Capture the cell that displays the provided text and extract its (X, Y) central coordinate. 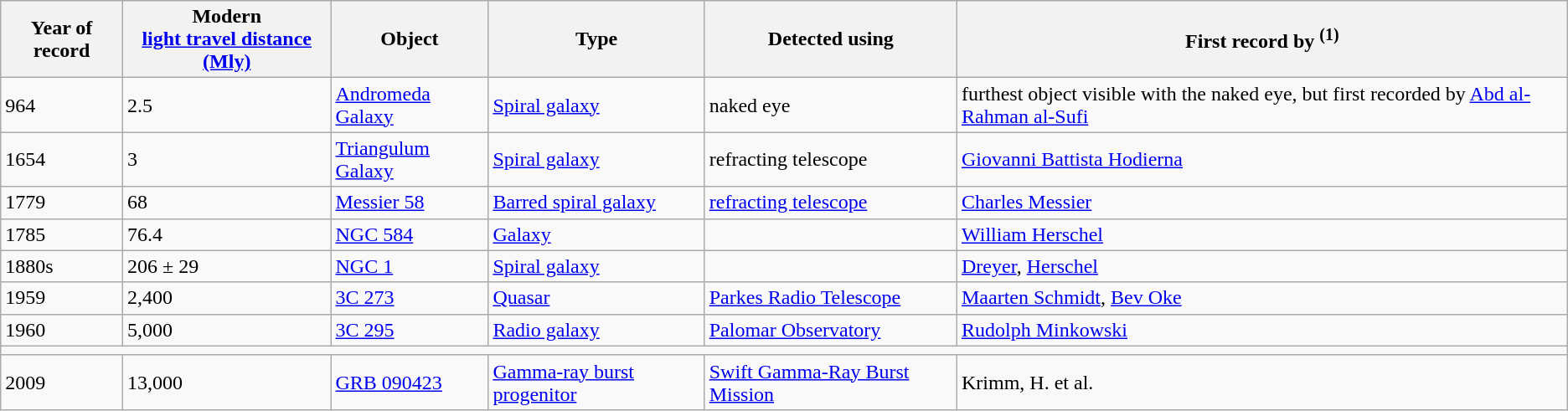
Palomar Observatory (831, 330)
2,400 (226, 298)
GRB 090423 (410, 382)
Detected using (831, 39)
Krimm, H. et al. (1261, 382)
2009 (62, 382)
Messier 58 (410, 203)
Giovanni Battista Hodierna (1261, 159)
1785 (62, 234)
Rudolph Minkowski (1261, 330)
Galaxy (596, 234)
Triangulum Galaxy (410, 159)
964 (62, 105)
NGC 584 (410, 234)
5,000 (226, 330)
1959 (62, 298)
206 ± 29 (226, 266)
3C 295 (410, 330)
Year of record (62, 39)
3C 273 (410, 298)
Parkes Radio Telescope (831, 298)
NGC 1 (410, 266)
Type (596, 39)
1960 (62, 330)
Charles Messier (1261, 203)
Dreyer, Herschel (1261, 266)
Barred spiral galaxy (596, 203)
furthest object visible with the naked eye, but first recorded by Abd al-Rahman al-Sufi (1261, 105)
Swift Gamma-Ray Burst Mission (831, 382)
First record by (1) (1261, 39)
3 (226, 159)
Object (410, 39)
Gamma-ray burst progenitor (596, 382)
13,000 (226, 382)
2.5 (226, 105)
1654 (62, 159)
Modern light travel distance (Mly) (226, 39)
1779 (62, 203)
Quasar (596, 298)
76.4 (226, 234)
Maarten Schmidt, Bev Oke (1261, 298)
William Herschel (1261, 234)
Radio galaxy (596, 330)
68 (226, 203)
Andromeda Galaxy (410, 105)
naked eye (831, 105)
1880s (62, 266)
